Search for the cell housing the specified text and yield its [x, y] center coordinate. 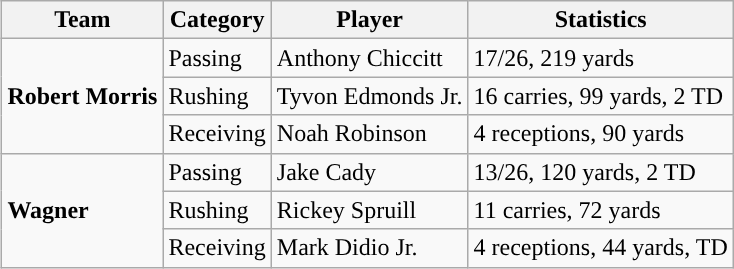
Wagner [82, 210]
Noah Robinson [370, 134]
11 carries, 72 yards [600, 210]
Category [217, 20]
Statistics [600, 20]
17/26, 219 yards [600, 58]
Rickey Spruill [370, 210]
13/26, 120 yards, 2 TD [600, 172]
Jake Cady [370, 172]
4 receptions, 90 yards [600, 134]
Team [82, 20]
Robert Morris [82, 96]
Player [370, 20]
Tyvon Edmonds Jr. [370, 96]
Mark Didio Jr. [370, 248]
16 carries, 99 yards, 2 TD [600, 96]
4 receptions, 44 yards, TD [600, 248]
Anthony Chiccitt [370, 58]
